From the cell containing the given text, extract its center point as (x, y) coordinate. 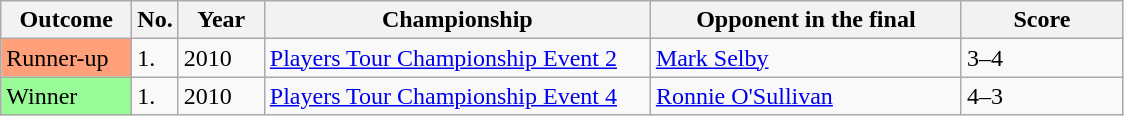
Players Tour Championship Event 2 (457, 58)
Opponent in the final (806, 20)
Runner-up (66, 58)
No. (155, 20)
3–4 (1042, 58)
Outcome (66, 20)
Winner (66, 96)
Mark Selby (806, 58)
4–3 (1042, 96)
Championship (457, 20)
Players Tour Championship Event 4 (457, 96)
Score (1042, 20)
Ronnie O'Sullivan (806, 96)
Year (221, 20)
